Determine the (x, y) coordinate at the center of the cell enclosing the given text.  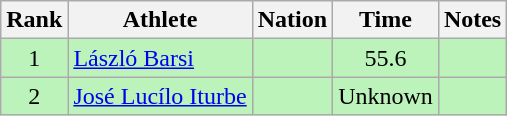
2 (34, 96)
Unknown (386, 96)
Athlete (160, 20)
Notes (472, 20)
1 (34, 58)
Rank (34, 20)
55.6 (386, 58)
José Lucílo Iturbe (160, 96)
Time (386, 20)
Nation (292, 20)
László Barsi (160, 58)
